Scan for the cell matching the given text and deliver its [X, Y] coordinate at center. 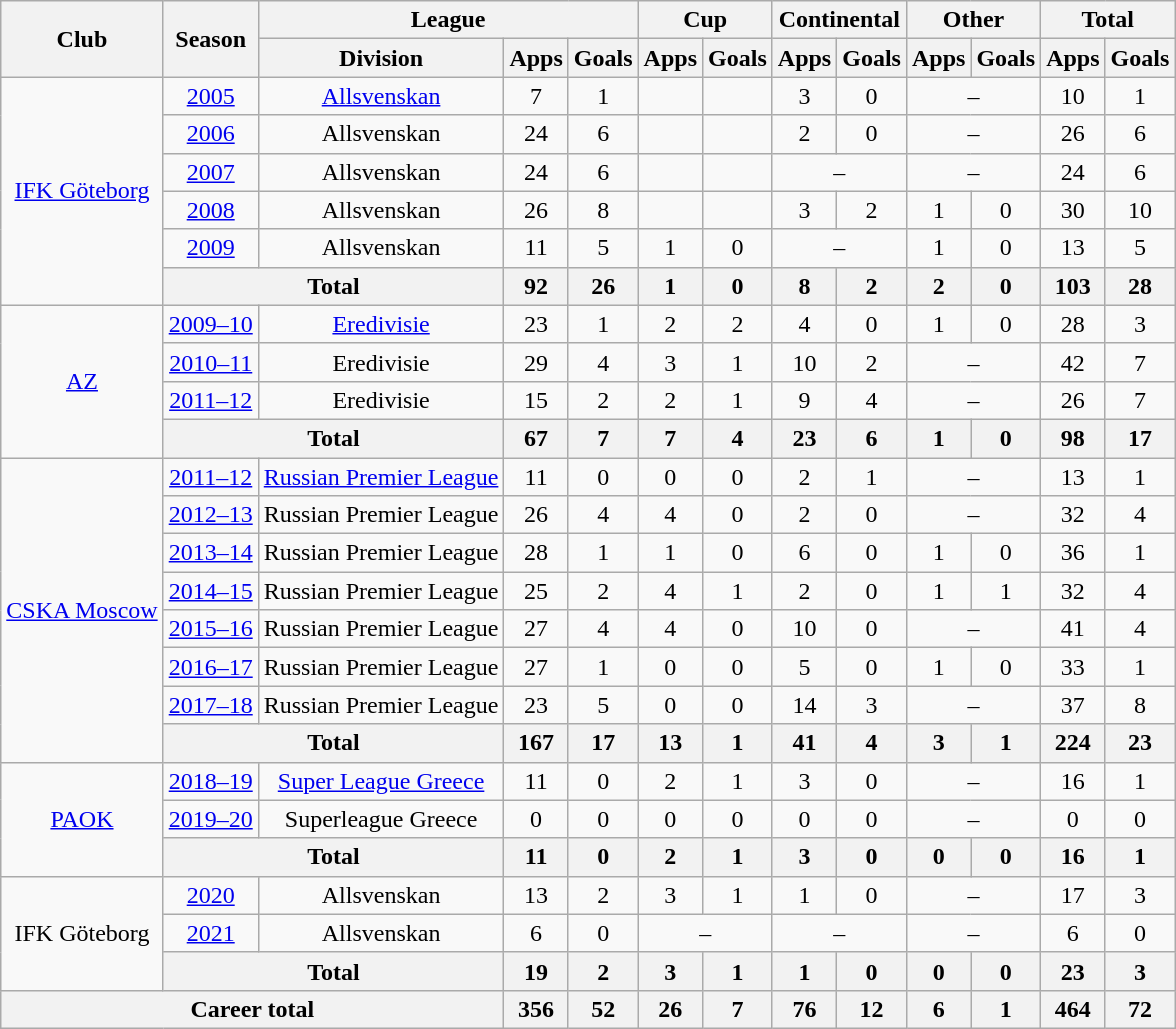
92 [536, 286]
72 [1140, 1009]
52 [603, 1009]
2005 [210, 96]
Superleague Greece [381, 819]
2021 [210, 933]
67 [536, 438]
League [448, 20]
15 [536, 400]
Division [381, 58]
Club [82, 39]
2014–15 [210, 591]
Continental [839, 20]
PAOK [82, 819]
2015–16 [210, 629]
Super League Greece [381, 781]
464 [1073, 1009]
224 [1073, 743]
2010–11 [210, 362]
167 [536, 743]
9 [804, 400]
2020 [210, 895]
25 [536, 591]
12 [872, 1009]
103 [1073, 286]
2007 [210, 172]
42 [1073, 362]
2016–17 [210, 667]
356 [536, 1009]
2009 [210, 248]
Career total [252, 1009]
Season [210, 39]
Other [973, 20]
76 [804, 1009]
19 [536, 971]
2018–19 [210, 781]
2013–14 [210, 553]
AZ [82, 381]
98 [1073, 438]
2019–20 [210, 819]
2008 [210, 210]
37 [1073, 705]
29 [536, 362]
2006 [210, 134]
30 [1073, 210]
Cup [705, 20]
33 [1073, 667]
CSKA Moscow [82, 610]
2017–18 [210, 705]
14 [804, 705]
2009–10 [210, 324]
2012–13 [210, 515]
36 [1073, 553]
